Determine the [X, Y] coordinate at the center of the cell enclosing the given text.  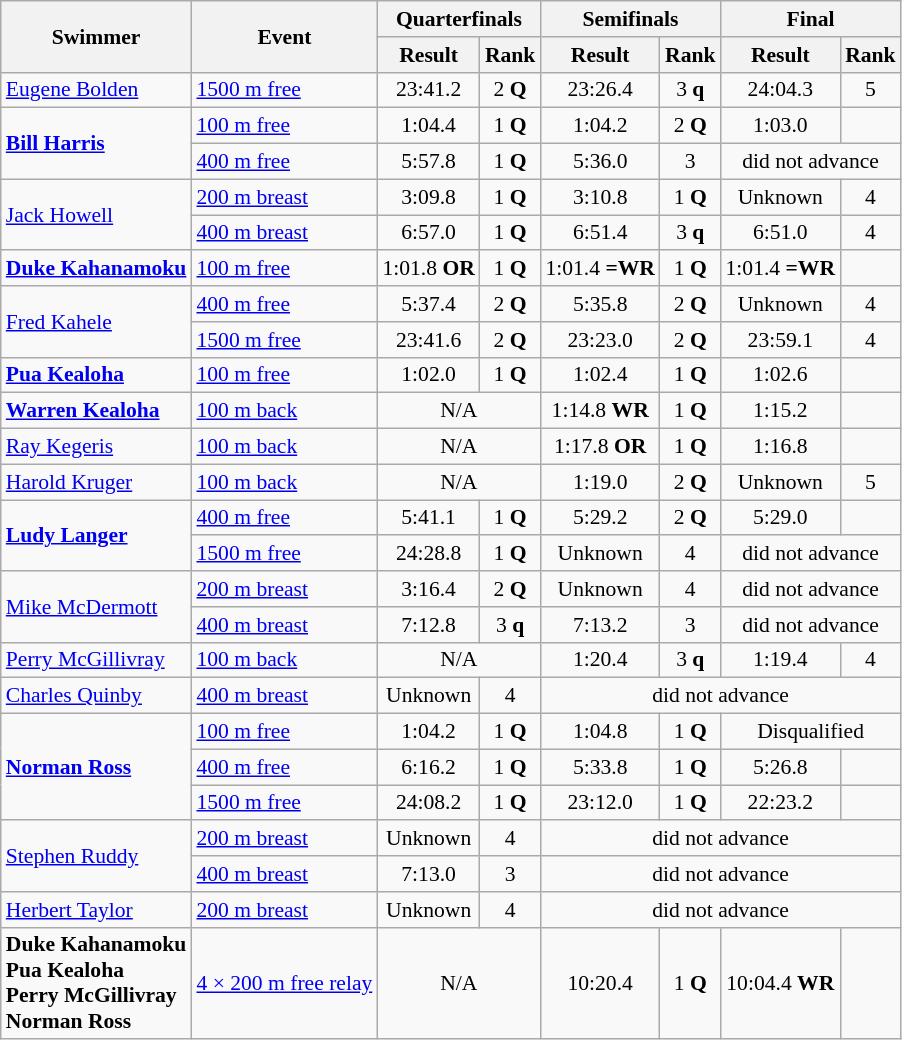
1:04.8 [600, 732]
1:02.4 [600, 375]
Charles Quinby [96, 696]
1:15.2 [781, 411]
Duke Kahanamoku [96, 269]
Swimmer [96, 36]
3:10.8 [600, 197]
1:14.8 WR [600, 411]
1:01.8 OR [428, 269]
Ludy Langer [96, 536]
1:19.0 [600, 482]
3:16.4 [428, 589]
3:09.8 [428, 197]
1:03.0 [781, 126]
6:57.0 [428, 233]
4 × 200 m free relay [284, 983]
10:04.4 WR [781, 983]
Event [284, 36]
1:20.4 [600, 660]
5:36.0 [600, 162]
1:19.4 [781, 660]
5:35.8 [600, 304]
Disqualified [811, 732]
Perry McGillivray [96, 660]
23:12.0 [600, 803]
Eugene Bolden [96, 90]
5:29.0 [781, 518]
Final [811, 19]
7:12.8 [428, 625]
Ray Kegeris [96, 447]
Warren Kealoha [96, 411]
23:59.1 [781, 340]
Bill Harris [96, 144]
5:26.8 [781, 767]
24:04.3 [781, 90]
6:16.2 [428, 767]
10:20.4 [600, 983]
22:23.2 [781, 803]
5:29.2 [600, 518]
5:37.4 [428, 304]
23:23.0 [600, 340]
1:02.0 [428, 375]
Pua Kealoha [96, 375]
Fred Kahele [96, 322]
7:13.2 [600, 625]
5:41.1 [428, 518]
Harold Kruger [96, 482]
6:51.0 [781, 233]
Duke KahanamokuPua KealohaPerry McGillivrayNorman Ross [96, 983]
24:28.8 [428, 554]
5:33.8 [600, 767]
Semifinals [630, 19]
24:08.2 [428, 803]
Quarterfinals [458, 19]
Jack Howell [96, 214]
5:57.8 [428, 162]
Stephen Ruddy [96, 856]
6:51.4 [600, 233]
Mike McDermott [96, 606]
23:26.4 [600, 90]
1:04.4 [428, 126]
Herbert Taylor [96, 910]
23:41.2 [428, 90]
1:02.6 [781, 375]
23:41.6 [428, 340]
7:13.0 [428, 874]
1:17.8 OR [600, 447]
1:16.8 [781, 447]
Norman Ross [96, 768]
